Scan for the cell matching the given text and deliver its [x, y] coordinate at center. 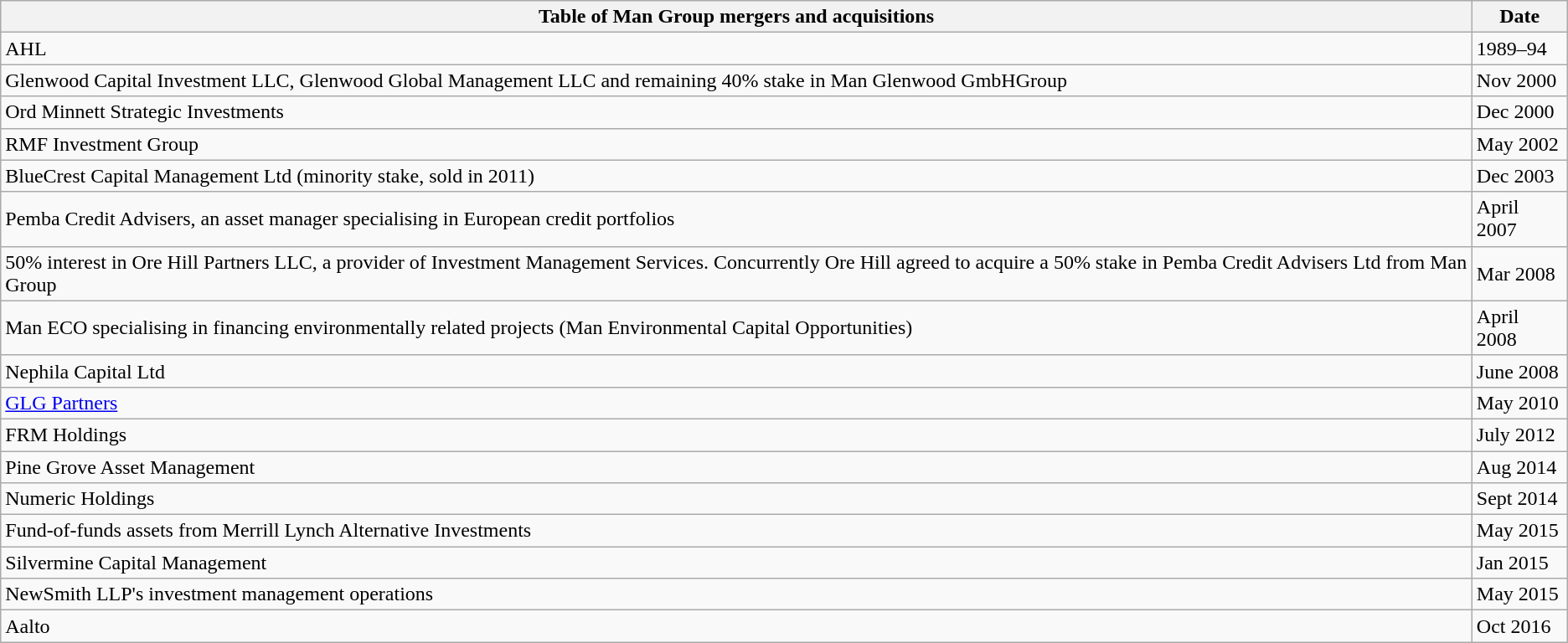
Aug 2014 [1519, 466]
Pemba Credit Advisers, an asset manager specialising in European credit portfolios [737, 219]
1989–94 [1519, 49]
Numeric Holdings [737, 499]
April 2008 [1519, 328]
FRM Holdings [737, 435]
Table of Man Group mergers and acquisitions [737, 17]
Nov 2000 [1519, 80]
May 2002 [1519, 144]
Fund-of-funds assets from Merrill Lynch Alternative Investments [737, 531]
April 2007 [1519, 219]
July 2012 [1519, 435]
Dec 2003 [1519, 176]
Sept 2014 [1519, 499]
Nephila Capital Ltd [737, 371]
Glenwood Capital Investment LLC, Glenwood Global Management LLC and remaining 40% stake in Man Glenwood GmbHGroup [737, 80]
BlueCrest Capital Management Ltd (minority stake, sold in 2011) [737, 176]
Silvermine Capital Management [737, 563]
Man ECO specialising in financing environmentally related projects (Man Environmental Capital Opportunities) [737, 328]
Jan 2015 [1519, 563]
Pine Grove Asset Management [737, 466]
Mar 2008 [1519, 273]
Dec 2000 [1519, 112]
May 2010 [1519, 403]
GLG Partners [737, 403]
Oct 2016 [1519, 626]
June 2008 [1519, 371]
AHL [737, 49]
RMF Investment Group [737, 144]
Ord Minnett Strategic Investments [737, 112]
Aalto [737, 626]
NewSmith LLP's investment management operations [737, 594]
Date [1519, 17]
